Locate the cell with the specified text and output its [x, y] center coordinate. 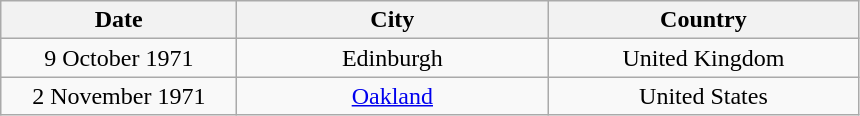
2 November 1971 [119, 96]
United States [704, 96]
United Kingdom [704, 58]
Date [119, 20]
City [392, 20]
Oakland [392, 96]
9 October 1971 [119, 58]
Country [704, 20]
Edinburgh [392, 58]
